Provide the (x, y) coordinate of the cell's center where the given text is located.  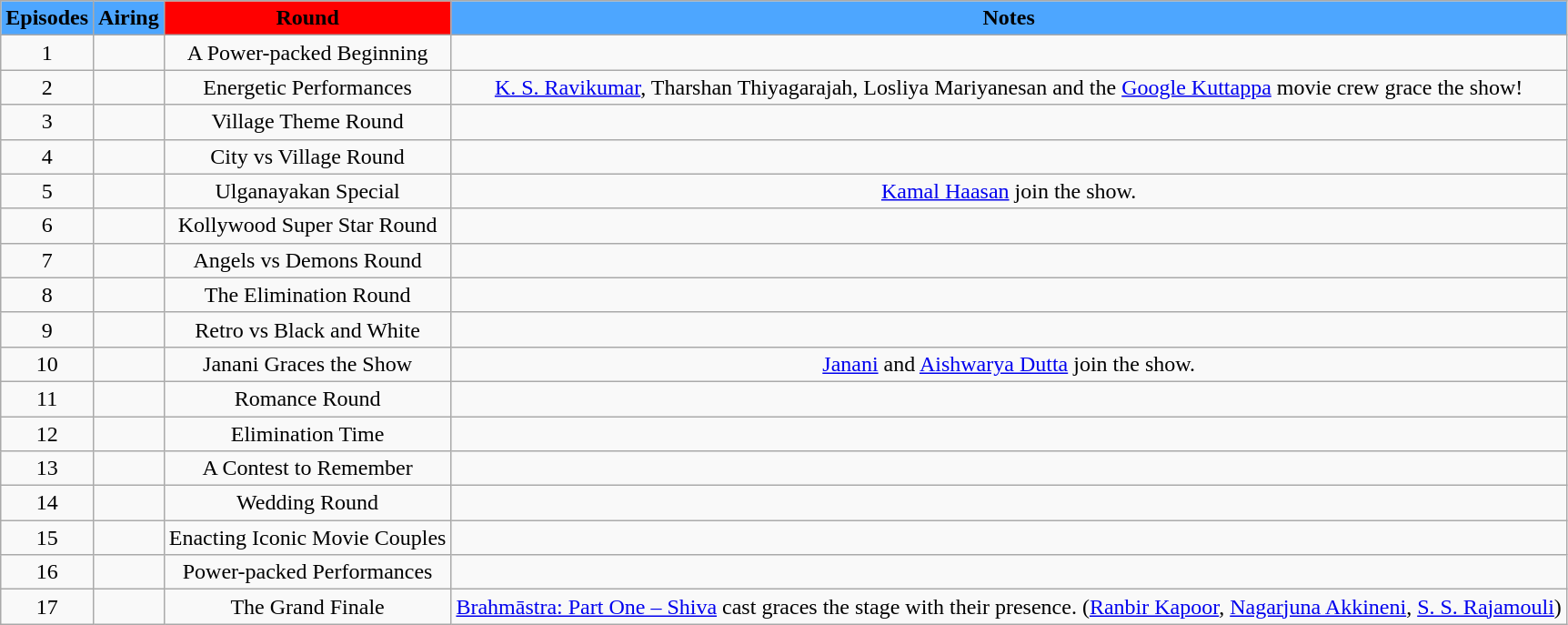
12 (47, 434)
3 (47, 122)
Round (307, 18)
A Contest to Remember (307, 469)
16 (47, 572)
Energetic Performances (307, 87)
Kamal Haasan join the show. (1009, 191)
Episodes (47, 18)
17 (47, 607)
13 (47, 469)
Wedding Round (307, 503)
Village Theme Round (307, 122)
Enacting Iconic Movie Couples (307, 538)
City vs Village Round (307, 156)
K. S. Ravikumar, Tharshan Thiyagarajah, Losliya Mariyanesan and the Google Kuttappa movie crew grace the show! (1009, 87)
Retro vs Black and White (307, 329)
4 (47, 156)
Brahmāstra: Part One – Shiva cast graces the stage with their presence. (Ranbir Kapoor, Nagarjuna Akkineni, S. S. Rajamouli) (1009, 607)
Ulganayakan Special (307, 191)
Notes (1009, 18)
2 (47, 87)
15 (47, 538)
The Grand Finale (307, 607)
Power-packed Performances (307, 572)
6 (47, 226)
8 (47, 295)
14 (47, 503)
10 (47, 364)
The Elimination Round (307, 295)
Angels vs Demons Round (307, 260)
7 (47, 260)
5 (47, 191)
Janani and Aishwarya Dutta join the show. (1009, 364)
11 (47, 398)
Janani Graces the Show (307, 364)
9 (47, 329)
1 (47, 53)
Romance Round (307, 398)
Elimination Time (307, 434)
Airing (129, 18)
A Power-packed Beginning (307, 53)
Kollywood Super Star Round (307, 226)
